Output the (x, y) coordinate of the center of the cell containing the given text.  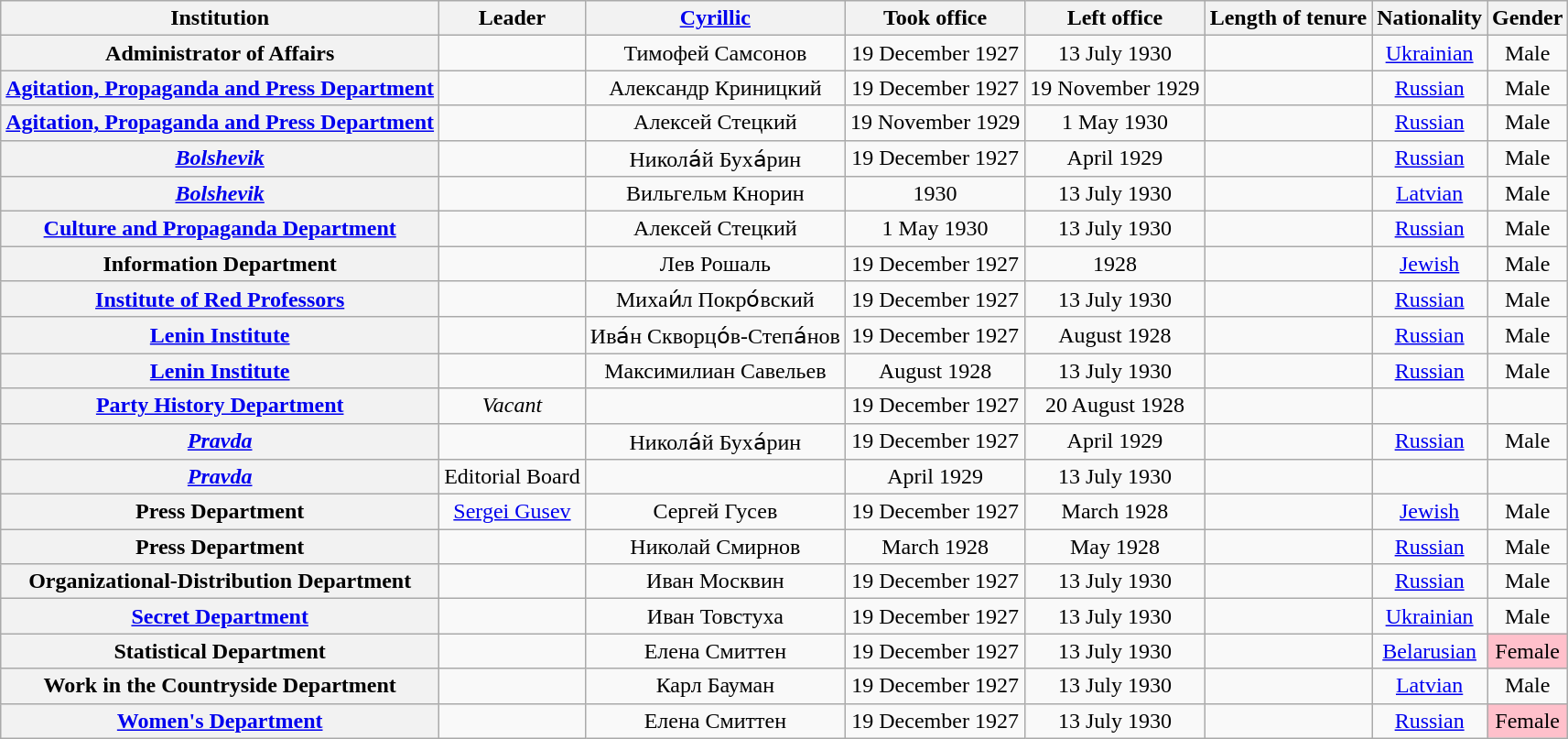
Иван Москвин (715, 581)
Length of tenure (1289, 18)
Карл Бауман (715, 686)
May 1928 (1115, 547)
1928 (1115, 264)
Institute of Red Professors (220, 299)
Михаи́л Покро́вский (715, 299)
Belarusian (1430, 651)
Institution (220, 18)
Лев Рошаль (715, 264)
Sergei Gusev (513, 512)
Women's Department (220, 721)
Иван Товстуха (715, 616)
Александр Криницкий (715, 88)
Took office (935, 18)
Cyrillic (715, 18)
Culture and Propaganda Department (220, 229)
Тимофей Самсонов (715, 53)
Secret Department (220, 616)
Editorial Board (513, 477)
Work in the Countryside Department (220, 686)
Information Department (220, 264)
Максимилиан Савельев (715, 371)
Organizational-Distribution Department (220, 581)
Left office (1115, 18)
Gender (1527, 18)
Ива́н Скворцо́в-Степа́нов (715, 335)
Сергей Гусев (715, 512)
Party History Department (220, 406)
Statistical Department (220, 651)
Николай Смирнов (715, 547)
Вильгельм Кнорин (715, 194)
20 August 1928 (1115, 406)
Administrator of Affairs (220, 53)
Vacant (513, 406)
Nationality (1430, 18)
Leader (513, 18)
1930 (935, 194)
